Scan for the cell matching the given text and deliver its [X, Y] coordinate at center. 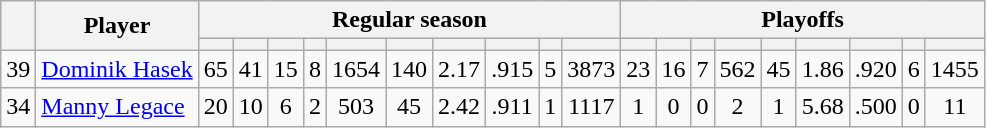
41 [250, 69]
.915 [512, 69]
562 [738, 69]
1654 [356, 69]
39 [18, 69]
Player [117, 26]
10 [250, 107]
Manny Legace [117, 107]
16 [674, 69]
Playoffs [803, 20]
2.42 [460, 107]
5 [550, 69]
503 [356, 107]
1.86 [822, 69]
65 [216, 69]
.911 [512, 107]
2.17 [460, 69]
8 [314, 69]
1455 [954, 69]
15 [286, 69]
140 [410, 69]
23 [638, 69]
20 [216, 107]
.920 [876, 69]
11 [954, 107]
1117 [592, 107]
Dominik Hasek [117, 69]
Regular season [410, 20]
.500 [876, 107]
3873 [592, 69]
7 [702, 69]
5.68 [822, 107]
34 [18, 107]
